Detect which cell encompasses the target text, then output its (X, Y) center coordinate. 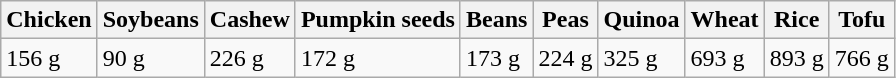
766 g (862, 58)
173 g (496, 58)
Cashew (250, 20)
693 g (724, 58)
90 g (150, 58)
325 g (642, 58)
224 g (566, 58)
Soybeans (150, 20)
Chicken (49, 20)
Wheat (724, 20)
Rice (796, 20)
156 g (49, 58)
172 g (378, 58)
Beans (496, 20)
Peas (566, 20)
Tofu (862, 20)
Pumpkin seeds (378, 20)
893 g (796, 58)
Quinoa (642, 20)
226 g (250, 58)
